Return the (x, y) coordinate for the center point of the cell that contains the specified text.  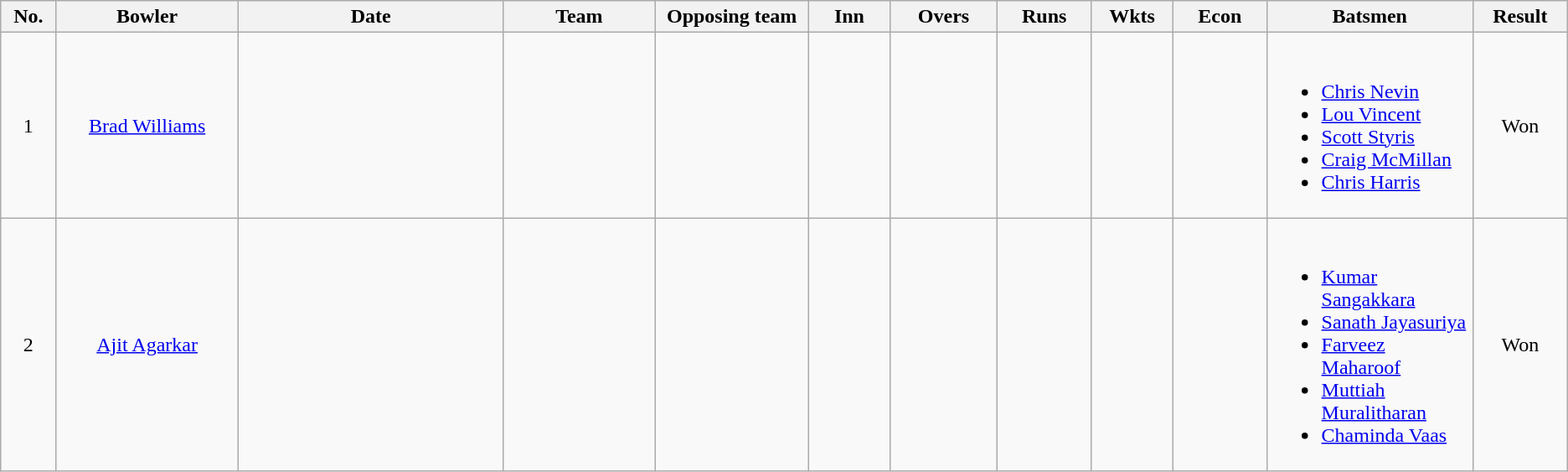
Bowler (147, 17)
1 (28, 126)
2 (28, 345)
Kumar SangakkaraSanath JayasuriyaFarveez MaharoofMuttiah MuralitharanChaminda Vaas (1369, 345)
Ajit Agarkar (147, 345)
Result (1519, 17)
No. (28, 17)
Runs (1044, 17)
Team (579, 17)
Econ (1220, 17)
Date (370, 17)
Opposing team (732, 17)
Inn (849, 17)
Brad Williams (147, 126)
Overs (943, 17)
Wkts (1132, 17)
Chris NevinLou VincentScott StyrisCraig McMillanChris Harris (1369, 126)
Batsmen (1369, 17)
